Determine the [X, Y] coordinate at the center of the cell enclosing the given text.  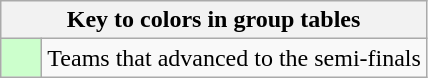
Key to colors in group tables [214, 20]
Teams that advanced to the semi-finals [234, 58]
